Return [X, Y] of the center of cell containing provided text 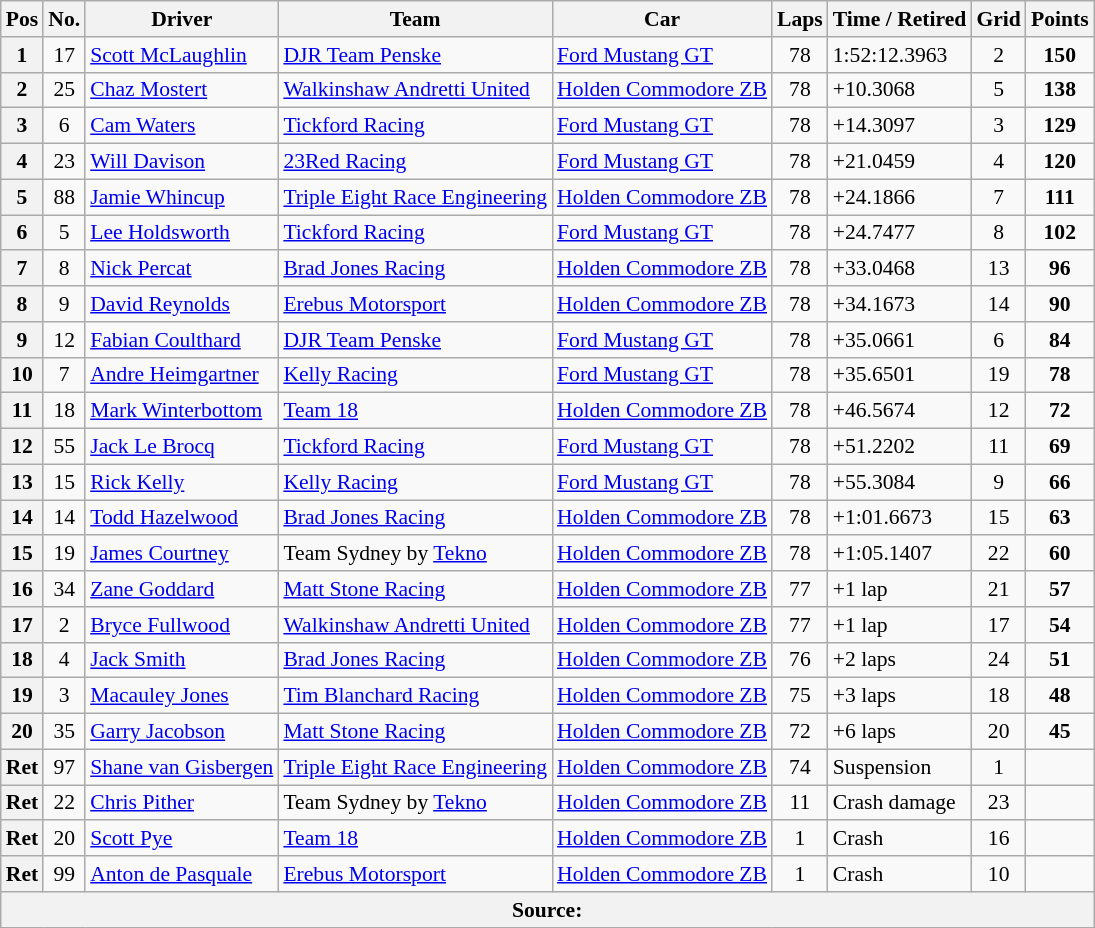
23Red Racing [415, 162]
Mark Winterbottom [182, 411]
69 [1060, 447]
+35.6501 [900, 375]
Points [1060, 19]
+24.7477 [900, 233]
James Courtney [182, 554]
51 [1060, 660]
+1:01.6673 [900, 518]
Team [415, 19]
+10.3068 [900, 90]
Car [662, 19]
+14.3097 [900, 126]
Jamie Whincup [182, 197]
55 [64, 447]
Cam Waters [182, 126]
Anton de Pasquale [182, 874]
+33.0468 [900, 269]
1:52:12.3963 [900, 55]
45 [1060, 732]
Macauley Jones [182, 696]
+3 laps [900, 696]
102 [1060, 233]
Fabian Coulthard [182, 340]
60 [1060, 554]
Tim Blanchard Racing [415, 696]
Nick Percat [182, 269]
Shane van Gisbergen [182, 767]
84 [1060, 340]
Andre Heimgartner [182, 375]
+35.0661 [900, 340]
Rick Kelly [182, 482]
57 [1060, 589]
Grid [998, 19]
+6 laps [900, 732]
David Reynolds [182, 304]
150 [1060, 55]
Suspension [900, 767]
120 [1060, 162]
Driver [182, 19]
54 [1060, 625]
25 [64, 90]
63 [1060, 518]
96 [1060, 269]
34 [64, 589]
Pos [22, 19]
Source: [548, 910]
Time / Retired [900, 19]
88 [64, 197]
Jack Le Brocq [182, 447]
129 [1060, 126]
+24.1866 [900, 197]
+55.3084 [900, 482]
Chaz Mostert [182, 90]
Todd Hazelwood [182, 518]
Garry Jacobson [182, 732]
76 [800, 660]
No. [64, 19]
Laps [800, 19]
Jack Smith [182, 660]
Will Davison [182, 162]
+34.1673 [900, 304]
+2 laps [900, 660]
90 [1060, 304]
+46.5674 [900, 411]
35 [64, 732]
Lee Holdsworth [182, 233]
Zane Goddard [182, 589]
21 [998, 589]
138 [1060, 90]
+21.0459 [900, 162]
Bryce Fullwood [182, 625]
Scott Pye [182, 839]
66 [1060, 482]
97 [64, 767]
+1:05.1407 [900, 554]
Chris Pither [182, 803]
48 [1060, 696]
99 [64, 874]
111 [1060, 197]
Crash damage [900, 803]
+51.2202 [900, 447]
75 [800, 696]
74 [800, 767]
Scott McLaughlin [182, 55]
24 [998, 660]
